Pinpoint the cell where the given text exists, returning its (X, Y) midpoint coordinate. 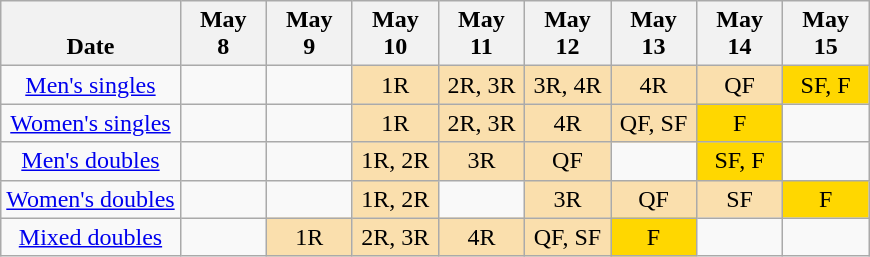
May11 (481, 34)
May8 (223, 34)
May13 (653, 34)
3R, 4R (567, 85)
Mixed doubles (90, 237)
May12 (567, 34)
Women's doubles (90, 199)
Men's doubles (90, 161)
Women's singles (90, 123)
May15 (826, 34)
Date (90, 34)
SF (740, 199)
May9 (309, 34)
May14 (740, 34)
Men's singles (90, 85)
May10 (395, 34)
